Search for the cell housing the specified text and yield its (x, y) center coordinate. 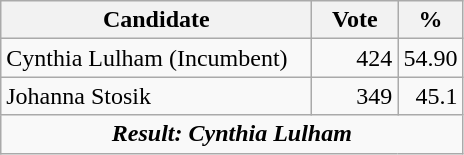
% (430, 20)
45.1 (430, 96)
349 (355, 96)
Johanna Stosik (156, 96)
424 (355, 58)
Candidate (156, 20)
Vote (355, 20)
Cynthia Lulham (Incumbent) (156, 58)
Result: Cynthia Lulham (232, 134)
54.90 (430, 58)
